Identify which cell holds the provided text, then report its (X, Y) central coordinate. 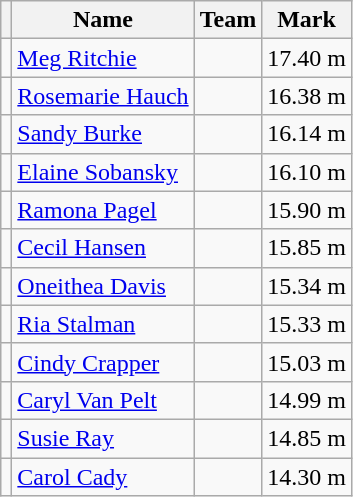
14.99 m (307, 400)
14.30 m (307, 477)
Caryl Van Pelt (103, 400)
15.33 m (307, 324)
Ramona Pagel (103, 210)
Rosemarie Hauch (103, 96)
Sandy Burke (103, 134)
Cecil Hansen (103, 248)
15.34 m (307, 286)
17.40 m (307, 58)
Elaine Sobansky (103, 172)
16.38 m (307, 96)
Meg Ritchie (103, 58)
Susie Ray (103, 438)
Name (103, 20)
Carol Cady (103, 477)
15.85 m (307, 248)
Cindy Crapper (103, 362)
16.14 m (307, 134)
Ria Stalman (103, 324)
Mark (307, 20)
Team (228, 20)
16.10 m (307, 172)
Oneithea Davis (103, 286)
14.85 m (307, 438)
15.03 m (307, 362)
15.90 m (307, 210)
